Scan for the cell matching the given text and deliver its [x, y] coordinate at center. 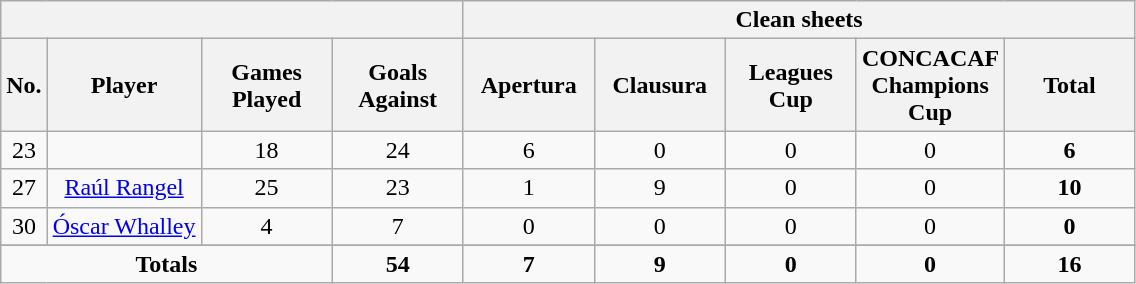
Apertura [528, 85]
Raúl Rangel [124, 188]
Player [124, 85]
27 [24, 188]
24 [398, 150]
18 [266, 150]
Games Played [266, 85]
16 [1070, 264]
1 [528, 188]
54 [398, 264]
Clean sheets [799, 20]
CONCACAF Champions Cup [930, 85]
Total [1070, 85]
30 [24, 226]
Leagues Cup [790, 85]
10 [1070, 188]
25 [266, 188]
Clausura [660, 85]
4 [266, 226]
No. [24, 85]
Goals Against [398, 85]
Totals [166, 264]
Óscar Whalley [124, 226]
